Determine the [X, Y] coordinate at the center of the cell enclosing the given text.  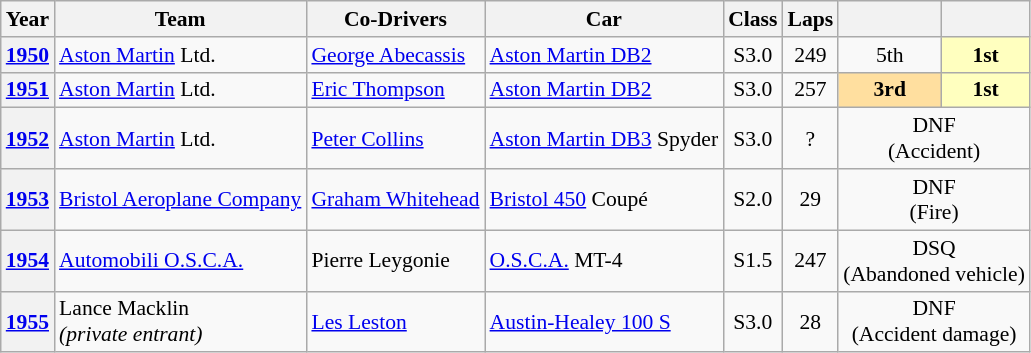
S2.0 [752, 200]
DNF(Accident) [934, 138]
Car [604, 19]
DNF(Fire) [934, 200]
Peter Collins [395, 138]
249 [810, 55]
Graham Whitehead [395, 200]
George Abecassis [395, 55]
S1.5 [752, 260]
Bristol 450 Coupé [604, 200]
257 [810, 90]
Aston Martin DB3 Spyder [604, 138]
Laps [810, 19]
1951 [28, 90]
1955 [28, 322]
Bristol Aeroplane Company [180, 200]
1952 [28, 138]
3rd [890, 90]
1954 [28, 260]
28 [810, 322]
Les Leston [395, 322]
? [810, 138]
Lance Macklin(private entrant) [180, 322]
5th [890, 55]
Automobili O.S.C.A. [180, 260]
247 [810, 260]
Year [28, 19]
Austin-Healey 100 S [604, 322]
1953 [28, 200]
DSQ(Abandoned vehicle) [934, 260]
Class [752, 19]
Co-Drivers [395, 19]
Team [180, 19]
Eric Thompson [395, 90]
DNF(Accident damage) [934, 322]
O.S.C.A. MT-4 [604, 260]
29 [810, 200]
1950 [28, 55]
Pierre Leygonie [395, 260]
